Detect which cell encompasses the target text, then output its [x, y] center coordinate. 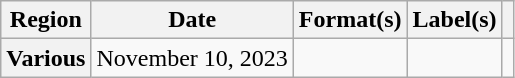
Date [192, 20]
Region [46, 20]
Various [46, 58]
November 10, 2023 [192, 58]
Format(s) [350, 20]
Label(s) [454, 20]
